Return the [X, Y] coordinate for the center point of the cell that contains the specified text.  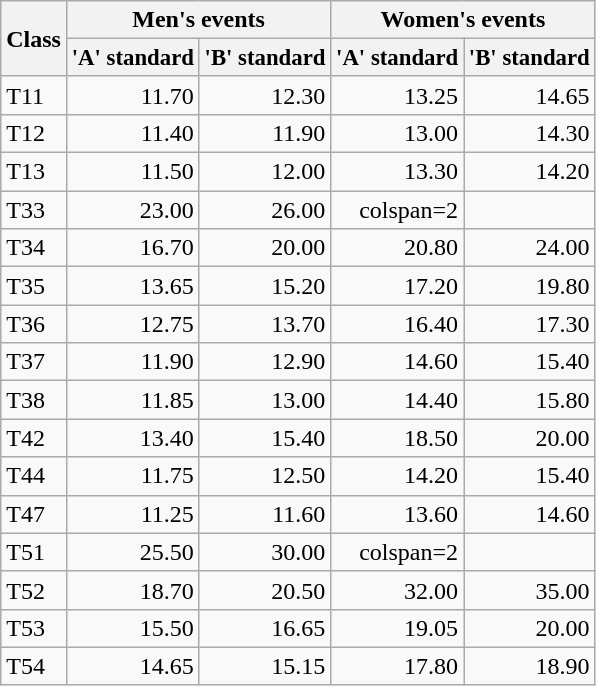
11.70 [132, 95]
Men's events [198, 20]
16.40 [398, 324]
11.85 [132, 400]
16.65 [265, 628]
T11 [34, 95]
15.80 [530, 400]
13.40 [132, 438]
13.25 [398, 95]
13.65 [132, 286]
11.50 [132, 172]
T54 [34, 666]
11.60 [265, 514]
15.20 [265, 286]
12.90 [265, 362]
14.40 [398, 400]
24.00 [530, 248]
12.30 [265, 95]
13.60 [398, 514]
26.00 [265, 210]
Class [34, 39]
T12 [34, 133]
12.00 [265, 172]
T44 [34, 476]
11.25 [132, 514]
15.15 [265, 666]
17.20 [398, 286]
12.75 [132, 324]
18.90 [530, 666]
16.70 [132, 248]
19.05 [398, 628]
19.80 [530, 286]
T51 [34, 552]
T53 [34, 628]
17.30 [530, 324]
23.00 [132, 210]
13.30 [398, 172]
11.75 [132, 476]
13.70 [265, 324]
T35 [34, 286]
15.50 [132, 628]
T52 [34, 590]
T37 [34, 362]
Women's events [463, 20]
17.80 [398, 666]
18.50 [398, 438]
30.00 [265, 552]
T47 [34, 514]
T33 [34, 210]
25.50 [132, 552]
T42 [34, 438]
32.00 [398, 590]
T36 [34, 324]
20.80 [398, 248]
T34 [34, 248]
T13 [34, 172]
14.30 [530, 133]
12.50 [265, 476]
T38 [34, 400]
18.70 [132, 590]
35.00 [530, 590]
11.40 [132, 133]
20.50 [265, 590]
